From the cell containing the given text, extract its center point as (X, Y) coordinate. 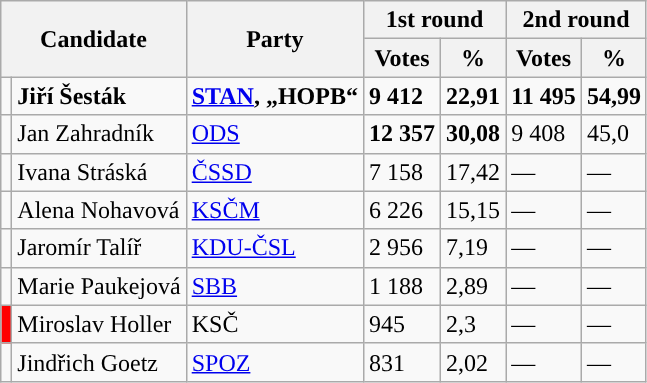
9 412 (402, 96)
54,99 (614, 96)
Party (274, 39)
45,0 (614, 134)
KSČM (274, 210)
2,3 (474, 324)
SPOZ (274, 362)
Jan Zahradník (99, 134)
9 408 (544, 134)
KDU-ČSL (274, 248)
17,42 (474, 172)
Candidate (94, 39)
1 188 (402, 286)
945 (402, 324)
KSČ (274, 324)
SBB (274, 286)
Jaromír Talíř (99, 248)
30,08 (474, 134)
12 357 (402, 134)
6 226 (402, 210)
7,19 (474, 248)
Miroslav Holler (99, 324)
1st round (434, 20)
2nd round (576, 20)
831 (402, 362)
11 495 (544, 96)
Ivana Stráská (99, 172)
7 158 (402, 172)
Jindřich Goetz (99, 362)
ČSSD (274, 172)
2,89 (474, 286)
15,15 (474, 210)
Alena Nohavová (99, 210)
Marie Paukejová (99, 286)
22,91 (474, 96)
Jiří Šesták (99, 96)
STAN, „HOPB“ (274, 96)
ODS (274, 134)
2 956 (402, 248)
2,02 (474, 362)
